Determine the (X, Y) coordinate at the center of the cell enclosing the given text.  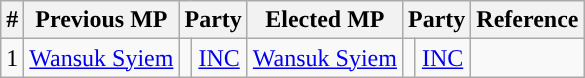
Elected MP (324, 20)
Previous MP (102, 20)
1 (12, 58)
# (12, 20)
Reference (528, 20)
